Identify which cell holds the provided text, then report its [X, Y] central coordinate. 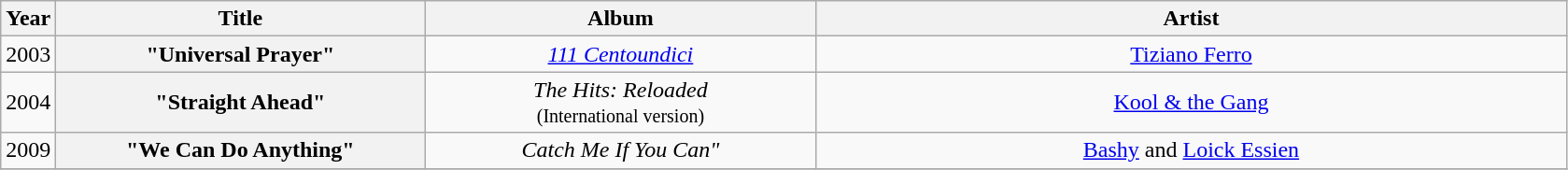
2003 [28, 54]
"Straight Ahead" [241, 103]
Catch Me If You Can" [620, 150]
Tiziano Ferro [1192, 54]
The Hits: Reloaded(International version) [620, 103]
Bashy and Loick Essien [1192, 150]
Title [241, 19]
2004 [28, 103]
Album [620, 19]
Kool & the Gang [1192, 103]
"We Can Do Anything" [241, 150]
111 Centoundici [620, 54]
2009 [28, 150]
"Universal Prayer" [241, 54]
Artist [1192, 19]
Year [28, 19]
